Identify which cell holds the provided text, then report its (x, y) central coordinate. 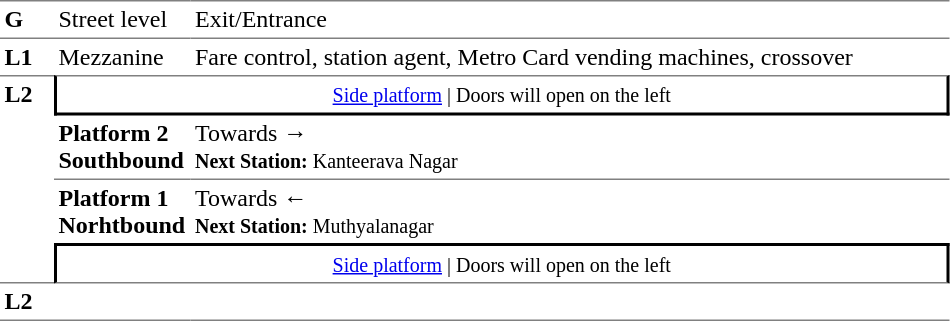
Towards → Next Station: Kanteerava Nagar (570, 148)
Platform 1Norhtbound (122, 212)
Towards ← Next Station: Muthyalanagar (570, 212)
Platform 2Southbound (122, 148)
Street level (122, 20)
L1 (27, 57)
G (27, 20)
Mezzanine (122, 57)
L2 (27, 179)
Fare control, station agent, Metro Card vending machines, crossover (570, 57)
Exit/Entrance (570, 20)
